Find where the given text appears and provide that cell's center as [x, y] coordinate. 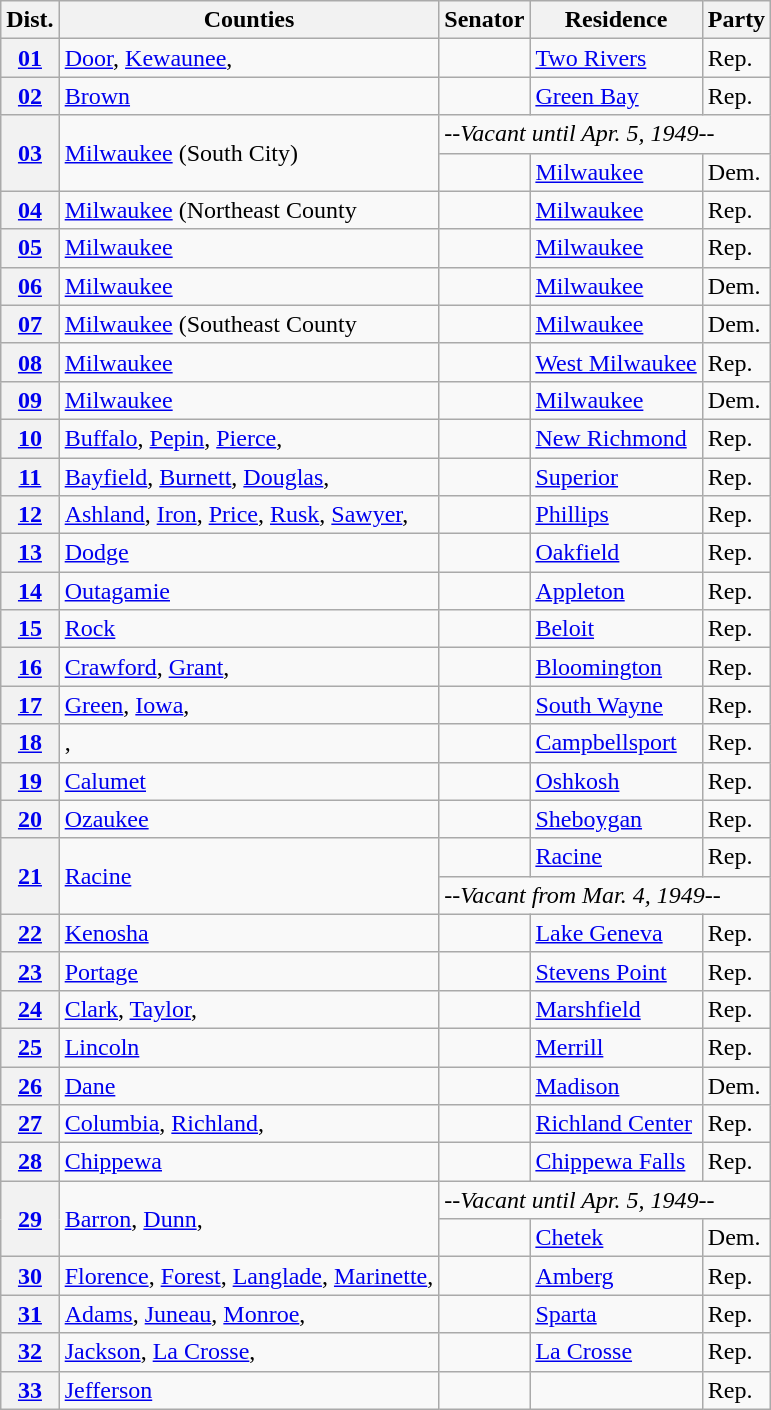
24 [30, 1009]
, [249, 743]
Bloomington [616, 667]
15 [30, 629]
La Crosse [616, 1352]
28 [30, 1162]
Green Bay [616, 96]
Barron, Dunn, [249, 1219]
Amberg [616, 1276]
Portage [249, 971]
02 [30, 96]
Clark, Taylor, [249, 1009]
23 [30, 971]
14 [30, 591]
29 [30, 1219]
Appleton [616, 591]
20 [30, 819]
Merrill [616, 1047]
South Wayne [616, 705]
West Milwaukee [616, 362]
Chippewa [249, 1162]
Superior [616, 477]
19 [30, 781]
Beloit [616, 629]
--Vacant from Mar. 4, 1949-- [605, 895]
07 [30, 324]
06 [30, 286]
10 [30, 438]
Counties [249, 20]
32 [30, 1352]
Outagamie [249, 591]
13 [30, 553]
Senator [484, 20]
Rock [249, 629]
Oakfield [616, 553]
27 [30, 1124]
21 [30, 876]
Residence [616, 20]
Florence, Forest, Langlade, Marinette, [249, 1276]
Richland Center [616, 1124]
Stevens Point [616, 971]
Door, Kewaunee, [249, 58]
Oshkosh [616, 781]
Chetek [616, 1238]
01 [30, 58]
30 [30, 1276]
Two Rivers [616, 58]
Campbellsport [616, 743]
Calumet [249, 781]
Buffalo, Pepin, Pierce, [249, 438]
17 [30, 705]
18 [30, 743]
Ozaukee [249, 819]
Chippewa Falls [616, 1162]
New Richmond [616, 438]
09 [30, 400]
Jackson, La Crosse, [249, 1352]
Sheboygan [616, 819]
Green, Iowa, [249, 705]
Milwaukee (Southeast County [249, 324]
22 [30, 933]
11 [30, 477]
Kenosha [249, 933]
Party [736, 20]
Sparta [616, 1314]
Adams, Juneau, Monroe, [249, 1314]
26 [30, 1085]
Bayfield, Burnett, Douglas, [249, 477]
Brown [249, 96]
Marshfield [616, 1009]
Milwaukee (Northeast County [249, 210]
Madison [616, 1085]
Milwaukee (South City) [249, 153]
Columbia, Richland, [249, 1124]
Lake Geneva [616, 933]
Jefferson [249, 1390]
16 [30, 667]
31 [30, 1314]
12 [30, 515]
25 [30, 1047]
08 [30, 362]
Crawford, Grant, [249, 667]
Dane [249, 1085]
Lincoln [249, 1047]
05 [30, 248]
03 [30, 153]
04 [30, 210]
Dodge [249, 553]
33 [30, 1390]
Phillips [616, 515]
Ashland, Iron, Price, Rusk, Sawyer, [249, 515]
Dist. [30, 20]
